Identify which cell holds the provided text, then report its [x, y] central coordinate. 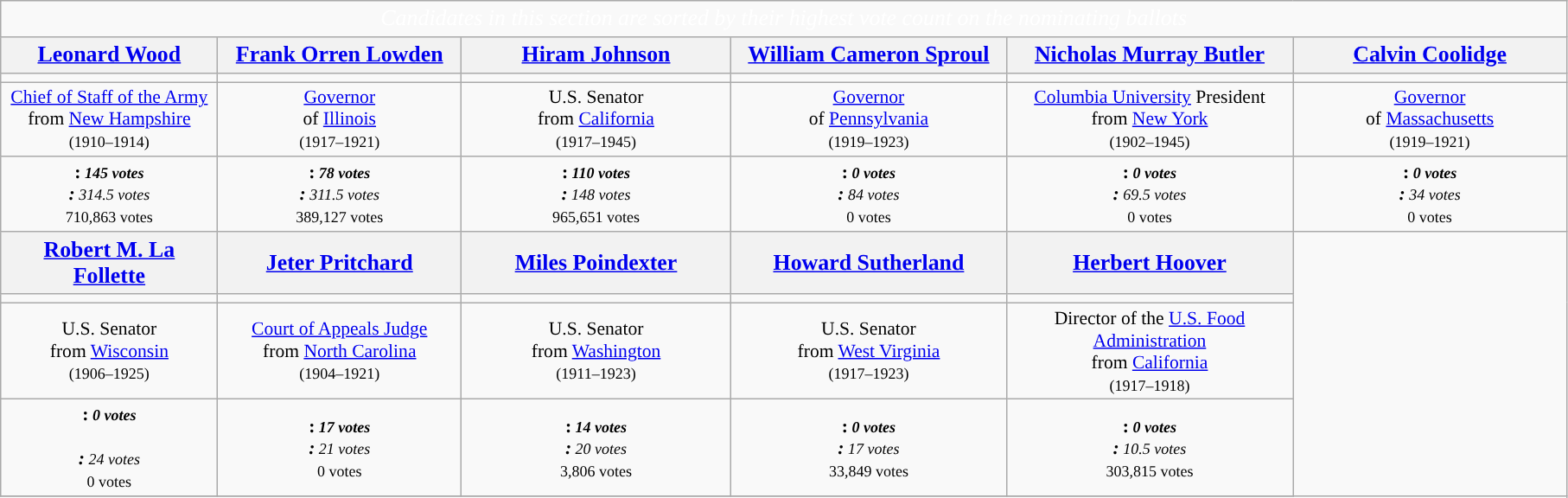
Court of Appeals Judgefrom North Carolina(1904–1921) [340, 351]
William Cameron Sproul [870, 55]
: 0 votes: 17 votes33,849 votes [870, 448]
Herbert Hoover [1150, 263]
Columbia University Presidentfrom New York(1902–1945) [1150, 119]
: 110 votes: 148 votes965,651 votes [596, 195]
Governorof Illinois(1917–1921) [340, 119]
U.S. Senatorfrom California(1917–1945) [596, 119]
Chief of Staff of the Armyfrom New Hampshire(1910–1914) [109, 119]
U.S. Senatorfrom West Virginia(1917–1923) [870, 351]
: 0 votes: 34 votes0 votes [1430, 195]
Leonard Wood [109, 55]
Governorof Pennsylvania(1919–1923) [870, 119]
: 14 votes: 20 votes3,806 votes [596, 448]
Miles Poindexter [596, 263]
: 0 votes: 84 votes0 votes [870, 195]
: 0 votes: 69.5 votes0 votes [1150, 195]
Candidates in this section are sorted by their highest vote count on the nominating ballots [784, 19]
: 78 votes: 311.5 votes389,127 votes [340, 195]
Hiram Johnson [596, 55]
Director of the U.S. Food Administrationfrom California(1917–1918) [1150, 351]
Robert M. La Follette [109, 263]
Howard Sutherland [870, 263]
Frank Orren Lowden [340, 55]
: 17 votes: 21 votes0 votes [340, 448]
: 0 votes: 10.5 votes303,815 votes [1150, 448]
: 145 votes: 314.5 votes710,863 votes [109, 195]
U.S. Senatorfrom Wisconsin(1906–1925) [109, 351]
Governorof Massachusetts(1919–1921) [1430, 119]
Nicholas Murray Butler [1150, 55]
U.S. Senatorfrom Washington(1911–1923) [596, 351]
Jeter Pritchard [340, 263]
: 0 votes: 24 votes0 votes [109, 448]
Calvin Coolidge [1430, 55]
